Extract the (x, y) coordinate from the center of the cell holding the provided text.  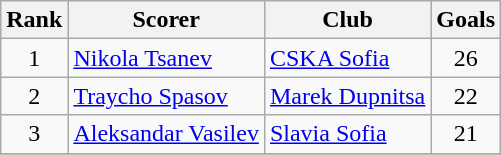
Traycho Spasov (166, 96)
26 (466, 58)
1 (34, 58)
Marek Dupnitsa (347, 96)
Nikola Tsanev (166, 58)
3 (34, 134)
CSKA Sofia (347, 58)
Rank (34, 20)
22 (466, 96)
Club (347, 20)
21 (466, 134)
Slavia Sofia (347, 134)
Goals (466, 20)
2 (34, 96)
Scorer (166, 20)
Aleksandar Vasilev (166, 134)
